Find where the given text appears and provide that cell's center as [x, y] coordinate. 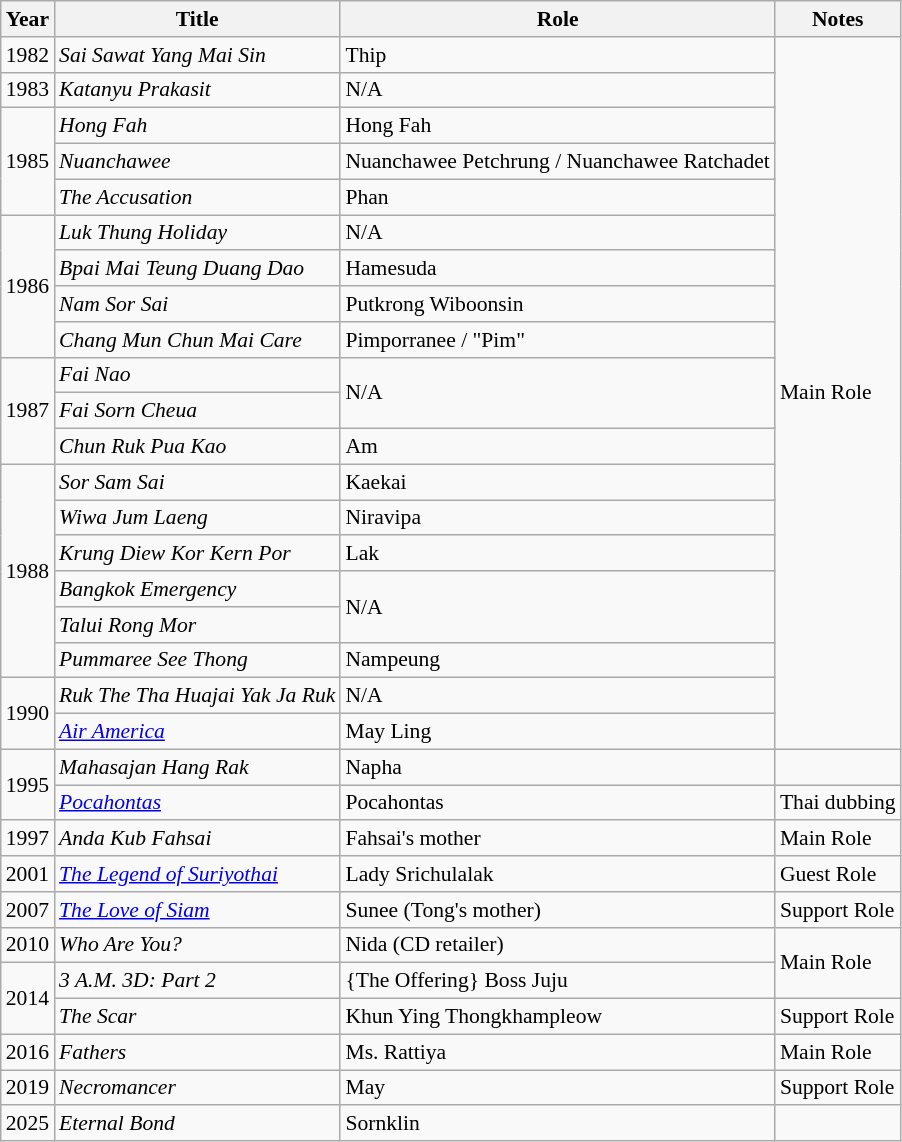
Lady Srichulalak [557, 874]
Nida (CD retailer) [557, 945]
Air America [197, 732]
{The Offering} Boss Juju [557, 981]
Bpai Mai Teung Duang Dao [197, 269]
The Accusation [197, 197]
The Legend of Suriyothai [197, 874]
Year [28, 19]
Fahsai's mother [557, 839]
Nuanchawee Petchrung / Nuanchawee Ratchadet [557, 162]
1986 [28, 286]
1988 [28, 571]
Notes [838, 19]
Role [557, 19]
1995 [28, 784]
The Scar [197, 1017]
Guest Role [838, 874]
Necromancer [197, 1088]
2010 [28, 945]
Fathers [197, 1052]
Am [557, 447]
1997 [28, 839]
2025 [28, 1124]
Fai Sorn Cheua [197, 411]
Krung Diew Kor Kern Por [197, 554]
Kaekai [557, 482]
Sor Sam Sai [197, 482]
Ms. Rattiya [557, 1052]
Pimporranee / "Pim" [557, 340]
Anda Kub Fahsai [197, 839]
Putkrong Wiboonsin [557, 304]
Phan [557, 197]
Wiwa Jum Laeng [197, 518]
2007 [28, 910]
Title [197, 19]
Sornklin [557, 1124]
Lak [557, 554]
Fai Nao [197, 375]
Luk Thung Holiday [197, 233]
3 A.M. 3D: Part 2 [197, 981]
1987 [28, 410]
2001 [28, 874]
Nampeung [557, 660]
2019 [28, 1088]
Thip [557, 55]
Eternal Bond [197, 1124]
Pummaree See Thong [197, 660]
1990 [28, 714]
May Ling [557, 732]
Talui Rong Mor [197, 625]
Napha [557, 767]
Hamesuda [557, 269]
Sunee (Tong's mother) [557, 910]
1983 [28, 90]
Chang Mun Chun Mai Care [197, 340]
Sai Sawat Yang Mai Sin [197, 55]
2014 [28, 998]
The Love of Siam [197, 910]
Niravipa [557, 518]
Khun Ying Thongkhampleow [557, 1017]
Katanyu Prakasit [197, 90]
Ruk The Tha Huajai Yak Ja Ruk [197, 696]
May [557, 1088]
1982 [28, 55]
Nam Sor Sai [197, 304]
Bangkok Emergency [197, 589]
Mahasajan Hang Rak [197, 767]
Nuanchawee [197, 162]
2016 [28, 1052]
Thai dubbing [838, 803]
Who Are You? [197, 945]
Chun Ruk Pua Kao [197, 447]
1985 [28, 162]
